Output the [X, Y] coordinate of the center of the cell containing the given text.  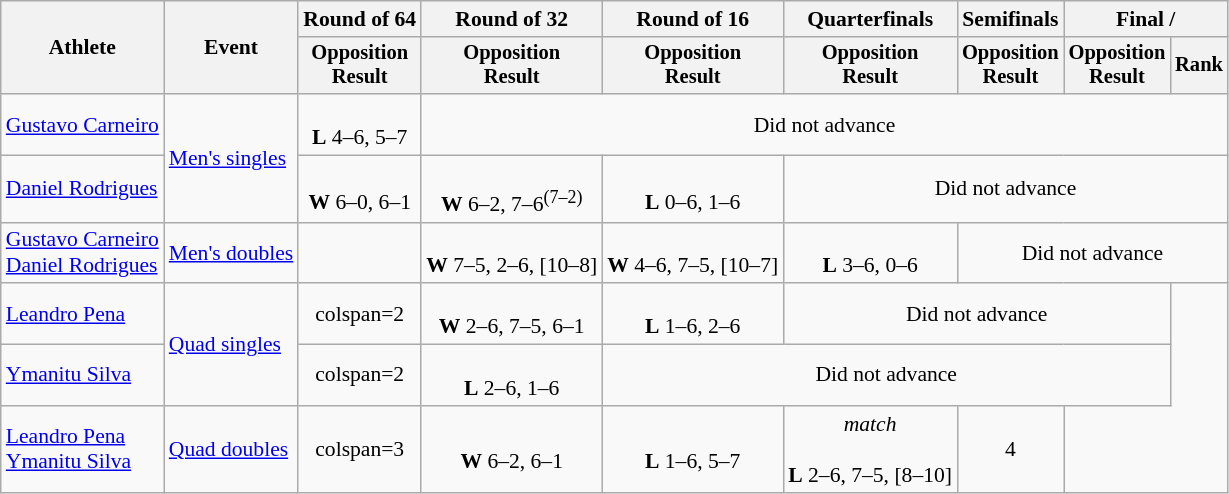
W 6–2, 7–6(7–2) [512, 190]
Final / [1146, 19]
W 7–5, 2–6, [10–8] [512, 252]
Semifinals [1010, 19]
Leandro PenaYmanitu Silva [82, 450]
4 [1010, 450]
W 6–2, 6–1 [512, 450]
L 1–6, 2–6 [692, 314]
W 2–6, 7–5, 6–1 [512, 314]
Round of 16 [692, 19]
W 4–6, 7–5, [10–7] [692, 252]
L 3–6, 0–6 [870, 252]
matchL 2–6, 7–5, [8–10] [870, 450]
Athlete [82, 48]
colspan=3 [360, 450]
L 2–6, 1–6 [512, 376]
Round of 64 [360, 19]
W 6–0, 6–1 [360, 190]
Round of 32 [512, 19]
Quad doubles [232, 450]
Men's singles [232, 158]
L 4–6, 5–7 [360, 124]
L 0–6, 1–6 [692, 190]
L 1–6, 5–7 [692, 450]
Quarterfinals [870, 19]
Men's doubles [232, 252]
Gustavo Carneiro [82, 124]
Gustavo CarneiroDaniel Rodrigues [82, 252]
Ymanitu Silva [82, 376]
Event [232, 48]
Quad singles [232, 345]
Rank [1199, 66]
Leandro Pena [82, 314]
Daniel Rodrigues [82, 190]
